Identify which cell holds the provided text, then report its [X, Y] central coordinate. 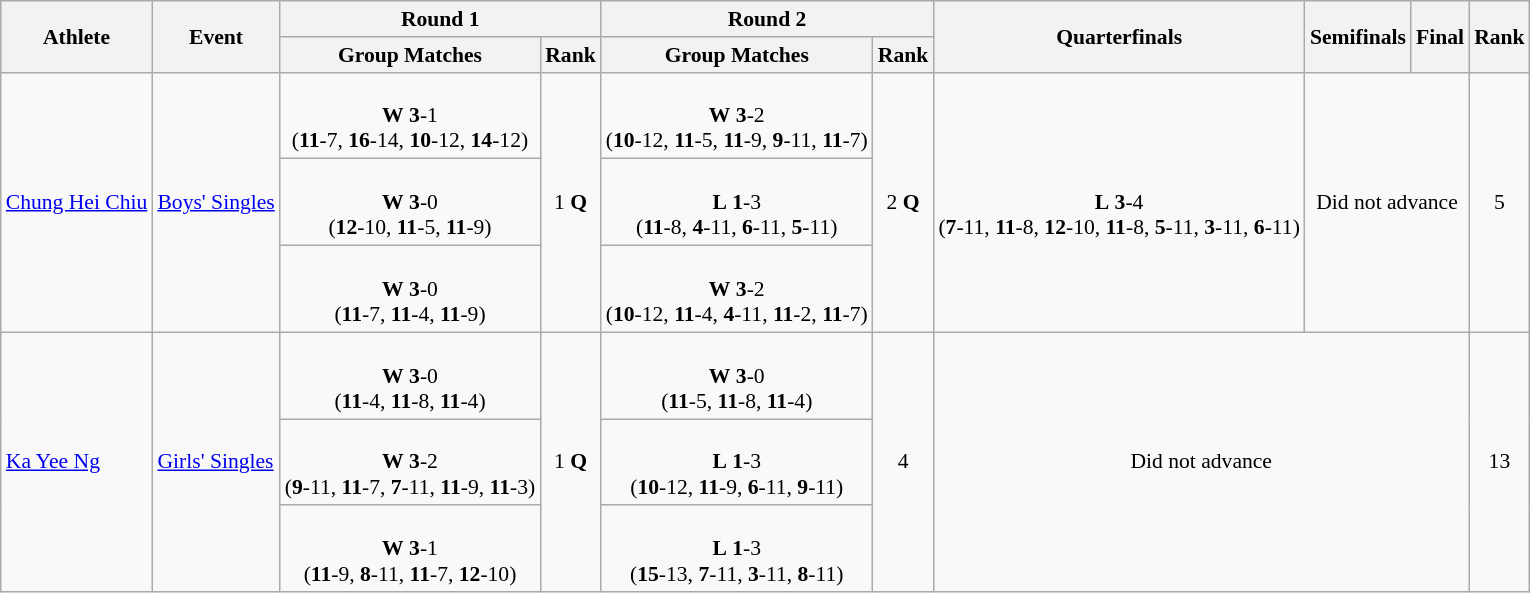
W 3-0 (11-5, 11-8, 11-4) [737, 376]
Semifinals [1358, 36]
W 3-2 (10-12, 11-5, 11-9, 9-11, 11-7) [737, 116]
Ka Yee Ng [77, 462]
Round 2 [768, 19]
W 3-1 (11-9, 8-11, 11-7, 12-10) [410, 550]
W 3-0 (12-10, 11-5, 11-9) [410, 202]
L 3-4 (7-11, 11-8, 12-10, 11-8, 5-11, 3-11, 6-11) [1119, 202]
W 3-2 (9-11, 11-7, 7-11, 11-9, 11-3) [410, 462]
L 1-3 (15-13, 7-11, 3-11, 8-11) [737, 550]
W 3-0 (11-7, 11-4, 11-9) [410, 290]
Final [1440, 36]
Round 1 [440, 19]
5 [1500, 202]
L 1-3 (10-12, 11-9, 6-11, 9-11) [737, 462]
13 [1500, 462]
2 Q [904, 202]
L 1-3 (11-8, 4-11, 6-11, 5-11) [737, 202]
Athlete [77, 36]
Boys' Singles [216, 202]
Quarterfinals [1119, 36]
W 3-0 (11-4, 11-8, 11-4) [410, 376]
Girls' Singles [216, 462]
Chung Hei Chiu [77, 202]
4 [904, 462]
W 3-1 (11-7, 16-14, 10-12, 14-12) [410, 116]
Event [216, 36]
W 3-2 (10-12, 11-4, 4-11, 11-2, 11-7) [737, 290]
